Provide the (X, Y) coordinate of the cell's center where the given text is located.  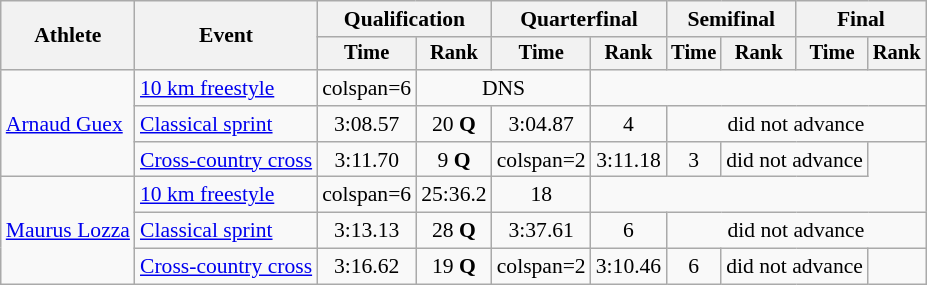
19 Q (454, 267)
Quarterfinal (580, 19)
3:10.46 (628, 267)
Qualification (404, 19)
Maurus Lozza (68, 230)
Semifinal (731, 19)
28 Q (454, 231)
3:04.87 (542, 124)
9 Q (454, 160)
Athlete (68, 36)
3:16.62 (366, 267)
DNS (504, 88)
3:13.13 (366, 231)
20 Q (454, 124)
Arnaud Guex (68, 124)
Final (860, 19)
3:11.18 (628, 160)
4 (628, 124)
25:36.2 (454, 195)
3:08.57 (366, 124)
Event (226, 36)
3 (694, 160)
3:37.61 (542, 231)
3:11.70 (366, 160)
18 (542, 195)
